Return the [X, Y] coordinate for the center point of the cell that contains the specified text.  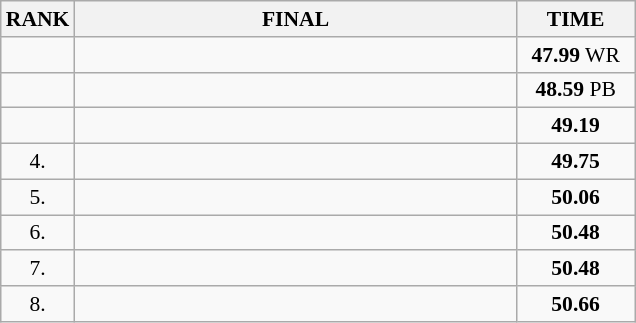
TIME [576, 19]
50.66 [576, 304]
5. [38, 197]
7. [38, 269]
49.75 [576, 162]
4. [38, 162]
6. [38, 233]
8. [38, 304]
47.99 WR [576, 55]
50.06 [576, 197]
RANK [38, 19]
49.19 [576, 126]
48.59 PB [576, 90]
FINAL [295, 19]
